Return [X, Y] of the center of cell containing provided text 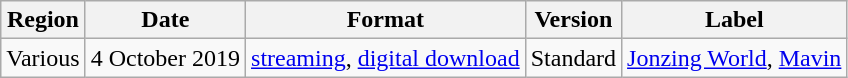
streaming, digital download [386, 58]
Label [734, 20]
Format [386, 20]
Date [165, 20]
Standard [573, 58]
Jonzing World, Mavin [734, 58]
Various [43, 58]
4 October 2019 [165, 58]
Region [43, 20]
Version [573, 20]
